Detect which cell encompasses the target text, then output its (x, y) center coordinate. 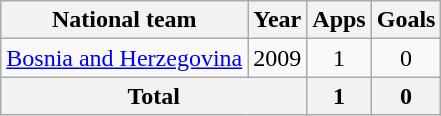
Total (154, 96)
2009 (278, 58)
Year (278, 20)
Apps (339, 20)
Goals (406, 20)
Bosnia and Herzegovina (124, 58)
National team (124, 20)
